Identify which cell holds the provided text, then report its [X, Y] central coordinate. 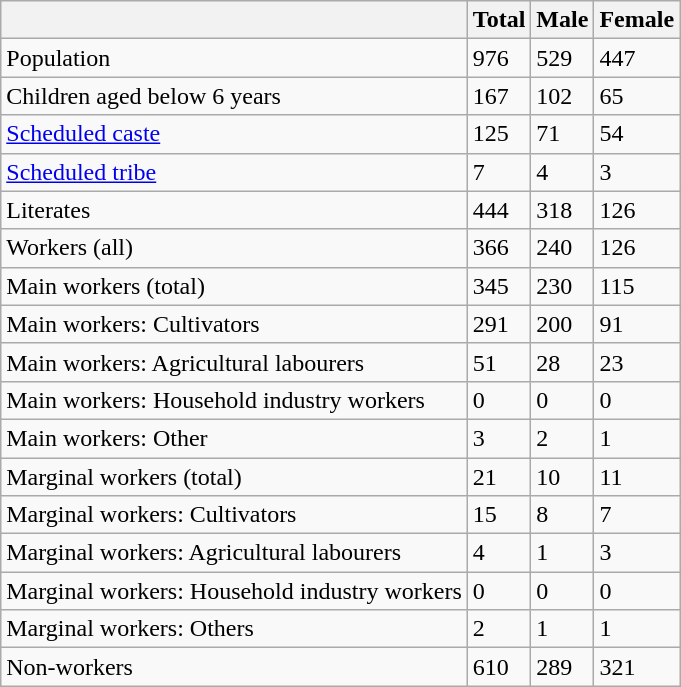
Main workers: Agricultural labourers [234, 362]
102 [562, 96]
444 [499, 210]
Main workers: Household industry workers [234, 400]
167 [499, 96]
Marginal workers (total) [234, 477]
Main workers: Other [234, 438]
Main workers (total) [234, 286]
10 [562, 477]
8 [562, 515]
366 [499, 248]
Marginal workers: Agricultural labourers [234, 553]
Female [637, 20]
15 [499, 515]
Scheduled tribe [234, 172]
Marginal workers: Others [234, 629]
Marginal workers: Cultivators [234, 515]
447 [637, 58]
Main workers: Cultivators [234, 324]
610 [499, 667]
Total [499, 20]
291 [499, 324]
115 [637, 286]
65 [637, 96]
289 [562, 667]
Male [562, 20]
200 [562, 324]
529 [562, 58]
Children aged below 6 years [234, 96]
976 [499, 58]
23 [637, 362]
318 [562, 210]
Population [234, 58]
345 [499, 286]
71 [562, 134]
Marginal workers: Household industry workers [234, 591]
Scheduled caste [234, 134]
11 [637, 477]
Literates [234, 210]
91 [637, 324]
21 [499, 477]
321 [637, 667]
240 [562, 248]
Workers (all) [234, 248]
125 [499, 134]
28 [562, 362]
54 [637, 134]
51 [499, 362]
Non-workers [234, 667]
230 [562, 286]
